Output the [x, y] coordinate of the center of the cell containing the given text.  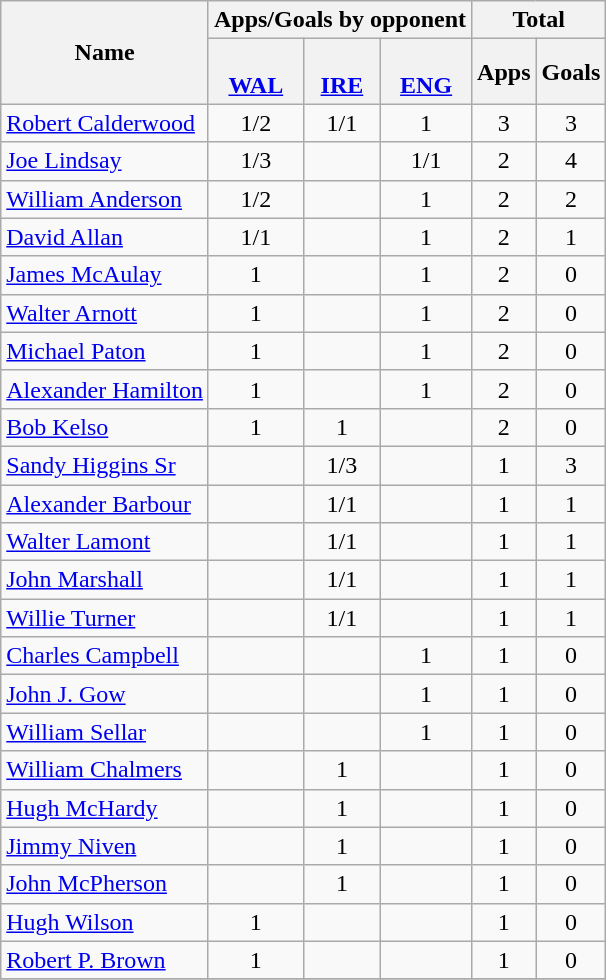
James McAulay [105, 275]
Hugh Wilson [105, 922]
William Anderson [105, 199]
Michael Paton [105, 351]
David Allan [105, 237]
Joe Lindsay [105, 161]
WAL [256, 72]
Bob Kelso [105, 427]
Robert Calderwood [105, 123]
Jimmy Niven [105, 846]
Total [539, 20]
Walter Arnott [105, 313]
Willie Turner [105, 618]
Hugh McHardy [105, 808]
Name [105, 52]
William Sellar [105, 732]
Apps/Goals by opponent [340, 20]
Alexander Hamilton [105, 389]
IRE [342, 72]
John Marshall [105, 580]
Robert P. Brown [105, 960]
Walter Lamont [105, 542]
William Chalmers [105, 770]
ENG [426, 72]
Sandy Higgins Sr [105, 465]
John McPherson [105, 884]
Apps [504, 72]
4 [571, 161]
Alexander Barbour [105, 503]
Goals [571, 72]
Charles Campbell [105, 656]
John J. Gow [105, 694]
